Locate the cell with the specified text and output its (x, y) center coordinate. 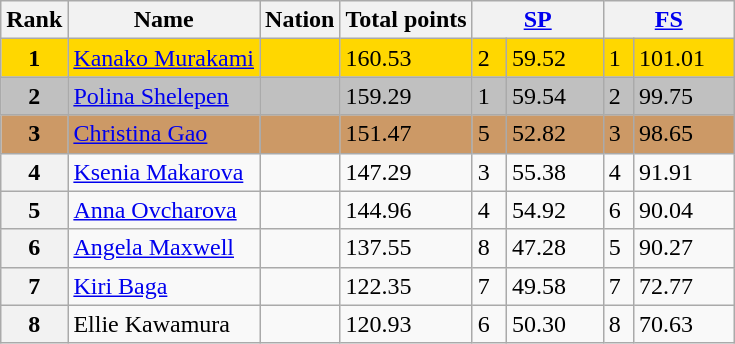
120.93 (406, 324)
SP (538, 20)
Kanako Murakami (164, 58)
Angela Maxwell (164, 248)
Nation (300, 20)
137.55 (406, 248)
47.28 (554, 248)
101.01 (684, 58)
72.77 (684, 286)
FS (668, 20)
50.30 (554, 324)
54.92 (554, 210)
52.82 (554, 134)
Total points (406, 20)
Kiri Baga (164, 286)
122.35 (406, 286)
98.65 (684, 134)
Rank (34, 20)
91.91 (684, 172)
Ellie Kawamura (164, 324)
59.54 (554, 96)
70.63 (684, 324)
159.29 (406, 96)
55.38 (554, 172)
90.27 (684, 248)
99.75 (684, 96)
147.29 (406, 172)
144.96 (406, 210)
Anna Ovcharova (164, 210)
Christina Gao (164, 134)
Ksenia Makarova (164, 172)
90.04 (684, 210)
Name (164, 20)
59.52 (554, 58)
Polina Shelepen (164, 96)
49.58 (554, 286)
160.53 (406, 58)
151.47 (406, 134)
